Detect which cell encompasses the target text, then output its [x, y] center coordinate. 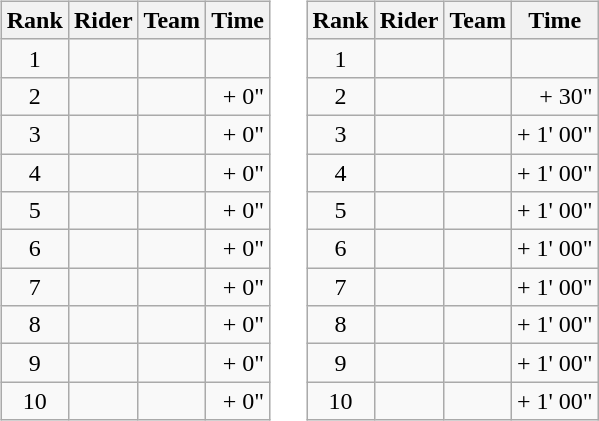
+ 30" [554, 96]
